Find where the given text appears and provide that cell's center as (x, y) coordinate. 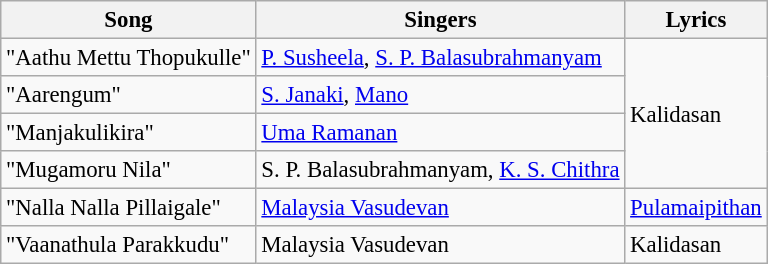
"Nalla Nalla Pillaigale" (128, 208)
"Aathu Mettu Thopukulle" (128, 58)
S. P. Balasubrahmanyam, K. S. Chithra (440, 170)
P. Susheela, S. P. Balasubrahmanyam (440, 58)
"Vaanathula Parakkudu" (128, 245)
S. Janaki, Mano (440, 95)
Song (128, 20)
Singers (440, 20)
Lyrics (696, 20)
Pulamaipithan (696, 208)
"Aarengum" (128, 95)
Uma Ramanan (440, 133)
"Manjakulikira" (128, 133)
"Mugamoru Nila" (128, 170)
